Detect which cell encompasses the target text, then output its (x, y) center coordinate. 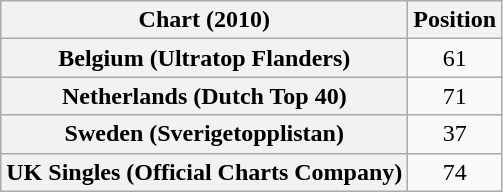
74 (455, 172)
Netherlands (Dutch Top 40) (204, 96)
61 (455, 58)
Chart (2010) (204, 20)
UK Singles (Official Charts Company) (204, 172)
Position (455, 20)
Belgium (Ultratop Flanders) (204, 58)
37 (455, 134)
Sweden (Sverigetopplistan) (204, 134)
71 (455, 96)
